Locate the cell with the specified text and output its [x, y] center coordinate. 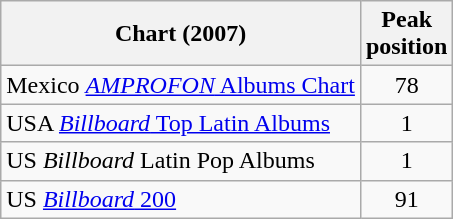
USA Billboard Top Latin Albums [181, 123]
78 [406, 85]
91 [406, 199]
Mexico AMPROFON Albums Chart [181, 85]
US Billboard Latin Pop Albums [181, 161]
Peakposition [406, 34]
US Billboard 200 [181, 199]
Chart (2007) [181, 34]
